Find where the given text appears and provide that cell's center as [x, y] coordinate. 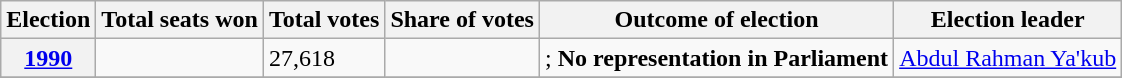
; No representation in Parliament [716, 58]
Total votes [324, 20]
Election leader [1008, 20]
Election [48, 20]
27,618 [324, 58]
1990 [48, 58]
Share of votes [462, 20]
Outcome of election [716, 20]
Total seats won [180, 20]
Abdul Rahman Ya'kub [1008, 58]
